Search for the cell housing the specified text and yield its (X, Y) center coordinate. 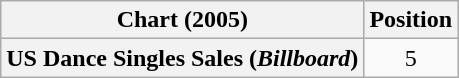
5 (411, 58)
US Dance Singles Sales (Billboard) (182, 58)
Chart (2005) (182, 20)
Position (411, 20)
